Pinpoint the cell where the given text exists, returning its [X, Y] midpoint coordinate. 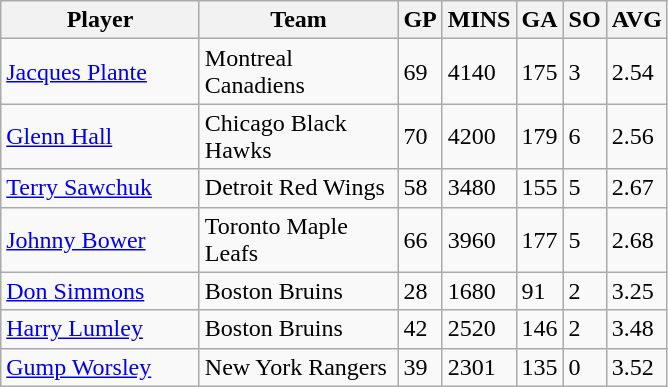
3.25 [636, 291]
Team [298, 20]
Montreal Canadiens [298, 72]
1680 [479, 291]
3 [584, 72]
3.48 [636, 329]
2.67 [636, 188]
69 [420, 72]
42 [420, 329]
58 [420, 188]
GA [540, 20]
2.54 [636, 72]
Chicago Black Hawks [298, 136]
2.56 [636, 136]
39 [420, 367]
Detroit Red Wings [298, 188]
155 [540, 188]
177 [540, 240]
146 [540, 329]
Don Simmons [100, 291]
70 [420, 136]
Jacques Plante [100, 72]
Gump Worsley [100, 367]
3.52 [636, 367]
Harry Lumley [100, 329]
91 [540, 291]
New York Rangers [298, 367]
66 [420, 240]
0 [584, 367]
AVG [636, 20]
Glenn Hall [100, 136]
2520 [479, 329]
Player [100, 20]
4140 [479, 72]
3960 [479, 240]
Toronto Maple Leafs [298, 240]
Johnny Bower [100, 240]
2301 [479, 367]
175 [540, 72]
2.68 [636, 240]
179 [540, 136]
SO [584, 20]
4200 [479, 136]
6 [584, 136]
GP [420, 20]
28 [420, 291]
MINS [479, 20]
Terry Sawchuk [100, 188]
3480 [479, 188]
135 [540, 367]
